Return [X, Y] of the center of cell containing provided text 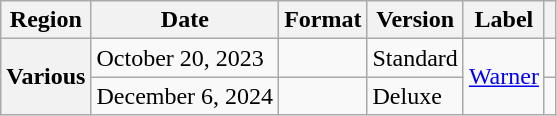
Label [504, 20]
Various [46, 77]
Format [323, 20]
Version [415, 20]
Region [46, 20]
Deluxe [415, 96]
Date [185, 20]
Warner [504, 77]
Standard [415, 58]
October 20, 2023 [185, 58]
December 6, 2024 [185, 96]
